Determine the [X, Y] coordinate at the center of the cell enclosing the given text.  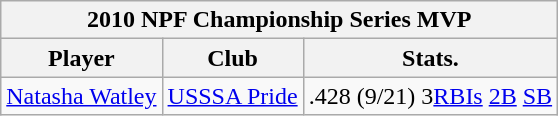
.428 (9/21) 3RBIs 2B SB [430, 96]
Club [232, 58]
USSSA Pride [232, 96]
2010 NPF Championship Series MVP [280, 20]
Stats. [430, 58]
Natasha Watley [82, 96]
Player [82, 58]
